Return [X, Y] of the center of cell containing provided text 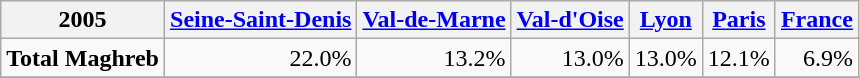
2005 [83, 20]
22.0% [261, 58]
Val-d'Oise [570, 20]
12.1% [738, 58]
Seine-Saint-Denis [261, 20]
France [816, 20]
Total Maghreb [83, 58]
Paris [738, 20]
Lyon [666, 20]
13.2% [434, 58]
Val-de-Marne [434, 20]
6.9% [816, 58]
